Scan for the cell matching the given text and deliver its [X, Y] coordinate at center. 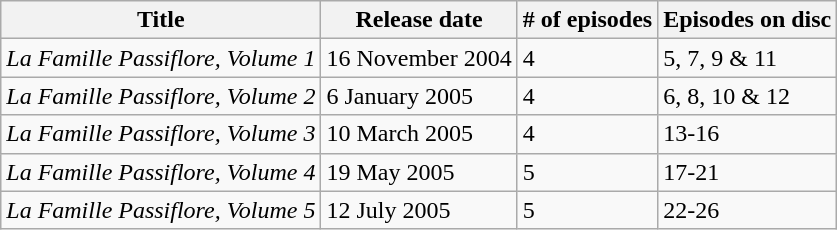
10 March 2005 [419, 134]
# of episodes [587, 20]
Release date [419, 20]
16 November 2004 [419, 58]
Episodes on disc [748, 20]
La Famille Passiflore, Volume 4 [161, 172]
22-26 [748, 210]
La Famille Passiflore, Volume 3 [161, 134]
La Famille Passiflore, Volume 2 [161, 96]
12 July 2005 [419, 210]
5, 7, 9 & 11 [748, 58]
La Famille Passiflore, Volume 1 [161, 58]
17-21 [748, 172]
Title [161, 20]
6 January 2005 [419, 96]
La Famille Passiflore, Volume 5 [161, 210]
6, 8, 10 & 12 [748, 96]
19 May 2005 [419, 172]
13-16 [748, 134]
